Extract the [X, Y] coordinate from the center of the cell holding the provided text.  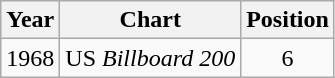
1968 [30, 58]
Year [30, 20]
Position [288, 20]
US Billboard 200 [150, 58]
Chart [150, 20]
6 [288, 58]
